Provide the (X, Y) coordinate of the cell's center where the given text is located.  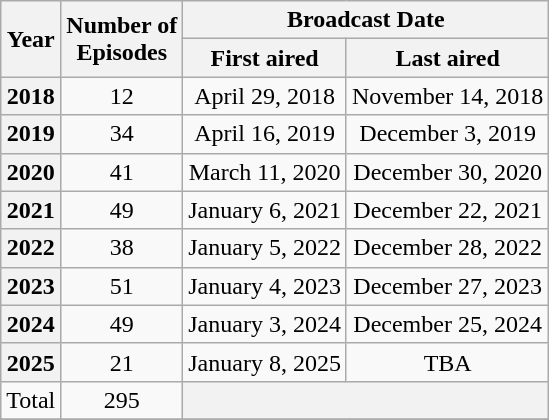
January 4, 2023 (265, 286)
Broadcast Date (366, 20)
2019 (31, 134)
December 28, 2022 (447, 248)
2024 (31, 324)
2020 (31, 172)
51 (122, 286)
Number ofEpisodes (122, 39)
December 3, 2019 (447, 134)
December 22, 2021 (447, 210)
21 (122, 362)
April 16, 2019 (265, 134)
2022 (31, 248)
January 3, 2024 (265, 324)
April 29, 2018 (265, 96)
March 11, 2020 (265, 172)
Year (31, 39)
TBA (447, 362)
January 8, 2025 (265, 362)
December 30, 2020 (447, 172)
2023 (31, 286)
December 27, 2023 (447, 286)
38 (122, 248)
January 5, 2022 (265, 248)
2018 (31, 96)
November 14, 2018 (447, 96)
December 25, 2024 (447, 324)
295 (122, 400)
First aired (265, 58)
Total (31, 400)
12 (122, 96)
Last aired (447, 58)
January 6, 2021 (265, 210)
41 (122, 172)
34 (122, 134)
2025 (31, 362)
2021 (31, 210)
